Extract the [x, y] coordinate from the center of the cell holding the provided text.  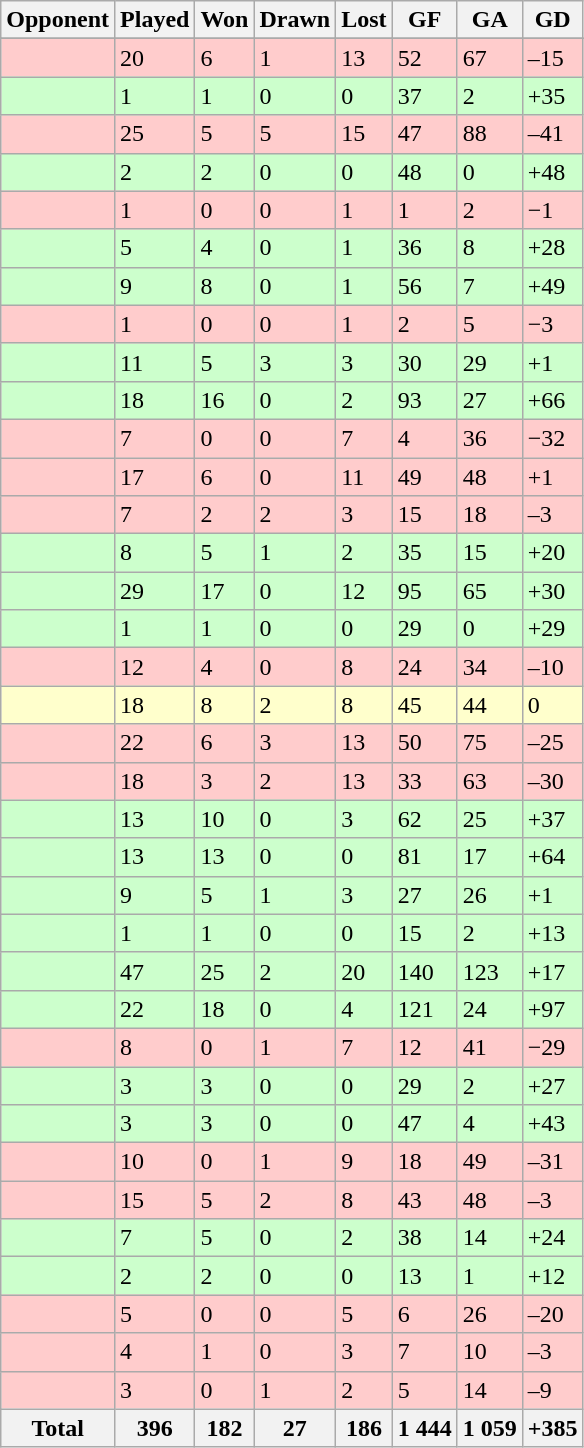
+12 [552, 1276]
33 [424, 781]
56 [424, 286]
–25 [552, 743]
121 [424, 1009]
Played [155, 20]
–31 [552, 1162]
+97 [552, 1009]
186 [364, 1428]
75 [490, 743]
34 [490, 667]
50 [424, 743]
1 059 [490, 1428]
67 [490, 58]
Drawn [295, 20]
GA [490, 20]
95 [424, 591]
1 444 [424, 1428]
+385 [552, 1428]
44 [490, 705]
37 [424, 96]
140 [424, 971]
Won [224, 20]
41 [490, 1047]
+43 [552, 1124]
63 [490, 781]
–30 [552, 781]
+20 [552, 553]
88 [490, 134]
+66 [552, 400]
38 [424, 1238]
+28 [552, 248]
182 [224, 1428]
+24 [552, 1238]
−1 [552, 210]
–41 [552, 134]
GD [552, 20]
Opponent [58, 20]
65 [490, 591]
+29 [552, 629]
−3 [552, 324]
123 [490, 971]
–20 [552, 1314]
30 [424, 362]
81 [424, 857]
52 [424, 58]
Lost [364, 20]
+13 [552, 933]
+48 [552, 172]
16 [224, 400]
35 [424, 553]
+17 [552, 971]
–15 [552, 58]
Total [58, 1428]
62 [424, 819]
+37 [552, 819]
–9 [552, 1390]
+49 [552, 286]
93 [424, 400]
–10 [552, 667]
−29 [552, 1047]
43 [424, 1200]
−32 [552, 438]
+30 [552, 591]
+64 [552, 857]
GF [424, 20]
+35 [552, 96]
396 [155, 1428]
+27 [552, 1085]
45 [424, 705]
